Identify which cell holds the provided text, then report its (X, Y) central coordinate. 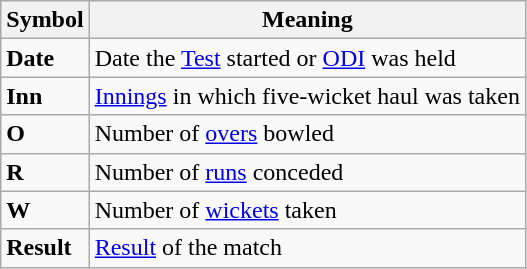
Innings in which five-wicket haul was taken (307, 96)
O (45, 134)
Number of wickets taken (307, 210)
R (45, 172)
Result of the match (307, 248)
Symbol (45, 20)
Inn (45, 96)
Date the Test started or ODI was held (307, 58)
Number of overs bowled (307, 134)
Meaning (307, 20)
Result (45, 248)
W (45, 210)
Date (45, 58)
Number of runs conceded (307, 172)
